Search for the cell housing the specified text and yield its [X, Y] center coordinate. 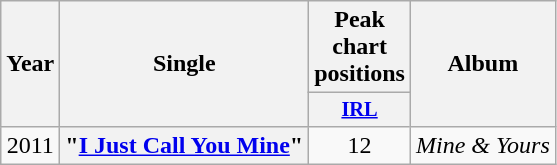
Single [184, 64]
Album [482, 64]
2011 [30, 145]
Year [30, 64]
Peak chart positions [360, 47]
IRL [360, 110]
Mine & Yours [482, 145]
"I Just Call You Mine" [184, 145]
12 [360, 145]
